Identify which cell holds the provided text, then report its (X, Y) central coordinate. 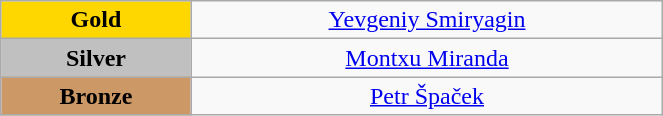
Montxu Miranda (427, 58)
Petr Špaček (427, 96)
Yevgeniy Smiryagin (427, 20)
Bronze (96, 96)
Gold (96, 20)
Silver (96, 58)
